Return the (X, Y) coordinate for the center point of the cell that contains the specified text.  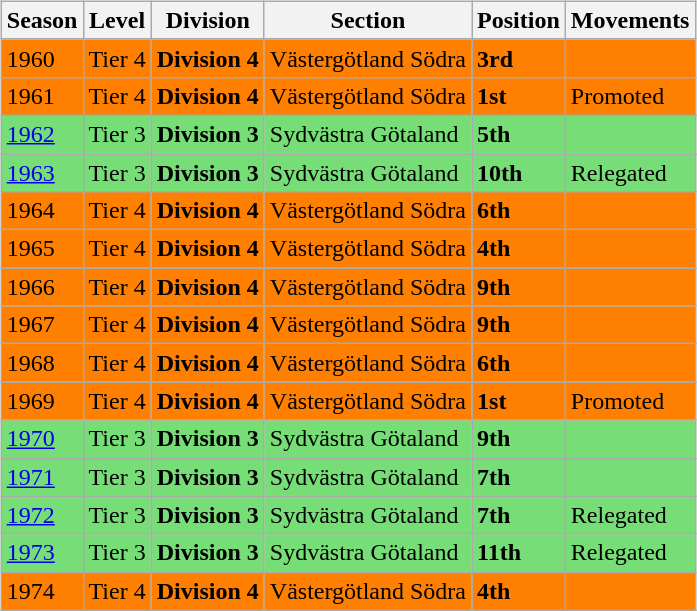
5th (519, 134)
Division (208, 20)
1964 (42, 211)
1967 (42, 325)
10th (519, 173)
Section (368, 20)
1963 (42, 173)
1972 (42, 515)
11th (519, 553)
1961 (42, 96)
1960 (42, 58)
1965 (42, 249)
1969 (42, 401)
1966 (42, 287)
Movements (630, 20)
1973 (42, 553)
1970 (42, 439)
3rd (519, 58)
Level (117, 20)
1971 (42, 477)
1968 (42, 363)
1974 (42, 591)
1962 (42, 134)
Season (42, 20)
Position (519, 20)
